Determine the [X, Y] coordinate at the center of the cell enclosing the given text.  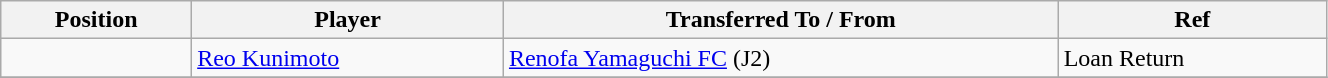
Loan Return [1192, 58]
Renofa Yamaguchi FC (J2) [780, 58]
Position [96, 20]
Player [348, 20]
Reo Kunimoto [348, 58]
Ref [1192, 20]
Transferred To / From [780, 20]
